Determine the [X, Y] coordinate at the center of the cell enclosing the given text.  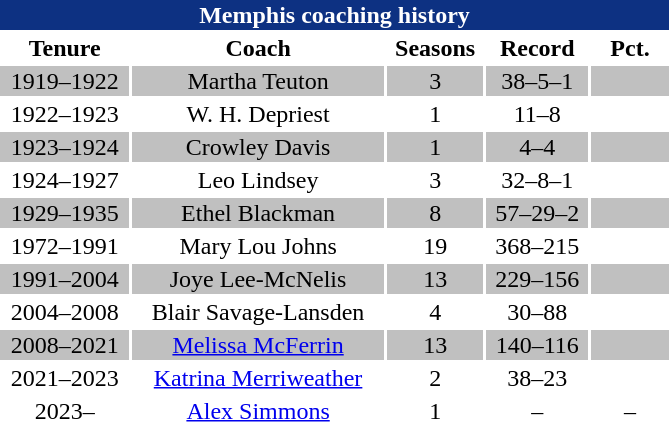
Memphis coaching history [334, 15]
Katrina Merriweather [258, 378]
Joye Lee-McNelis [258, 279]
Seasons [436, 48]
1972–1991 [64, 246]
Tenure [64, 48]
368–215 [538, 246]
2008–2021 [64, 345]
1919–1922 [64, 81]
140–116 [538, 345]
38–5–1 [538, 81]
W. H. Depriest [258, 114]
Crowley Davis [258, 147]
4–4 [538, 147]
32–8–1 [538, 180]
Blair Savage-Lansden [258, 312]
30–88 [538, 312]
Martha Teuton [258, 81]
229–156 [538, 279]
1923–1924 [64, 147]
4 [436, 312]
2 [436, 378]
38–23 [538, 378]
Melissa McFerrin [258, 345]
1922–1923 [64, 114]
Record [538, 48]
1924–1927 [64, 180]
Ethel Blackman [258, 213]
1991–2004 [64, 279]
19 [436, 246]
1929–1935 [64, 213]
2021–2023 [64, 378]
2004–2008 [64, 312]
8 [436, 213]
Pct. [630, 48]
Coach [258, 48]
11–8 [538, 114]
Leo Lindsey [258, 180]
Mary Lou Johns [258, 246]
57–29–2 [538, 213]
